Provide the [X, Y] coordinate of the cell's center where the given text is located.  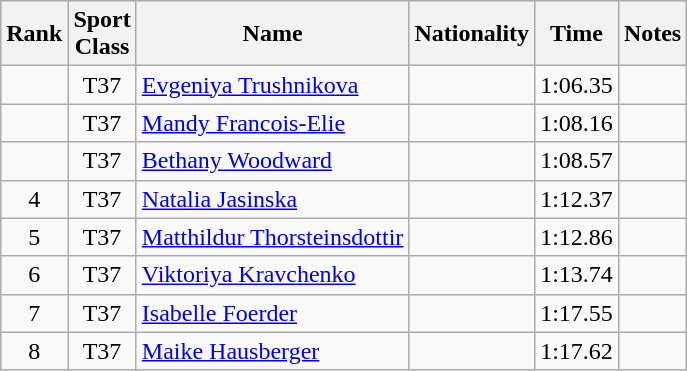
1:13.74 [577, 275]
Evgeniya Trushnikova [272, 85]
Notes [652, 34]
Rank [34, 34]
Mandy Francois-Elie [272, 123]
Time [577, 34]
Natalia Jasinska [272, 199]
5 [34, 237]
Viktoriya Kravchenko [272, 275]
8 [34, 351]
6 [34, 275]
7 [34, 313]
1:08.16 [577, 123]
1:06.35 [577, 85]
1:17.62 [577, 351]
4 [34, 199]
Isabelle Foerder [272, 313]
Maike Hausberger [272, 351]
1:17.55 [577, 313]
1:08.57 [577, 161]
Name [272, 34]
Bethany Woodward [272, 161]
1:12.86 [577, 237]
Nationality [472, 34]
SportClass [102, 34]
1:12.37 [577, 199]
Matthildur Thorsteinsdottir [272, 237]
